Capture the cell that displays the provided text and extract its [X, Y] central coordinate. 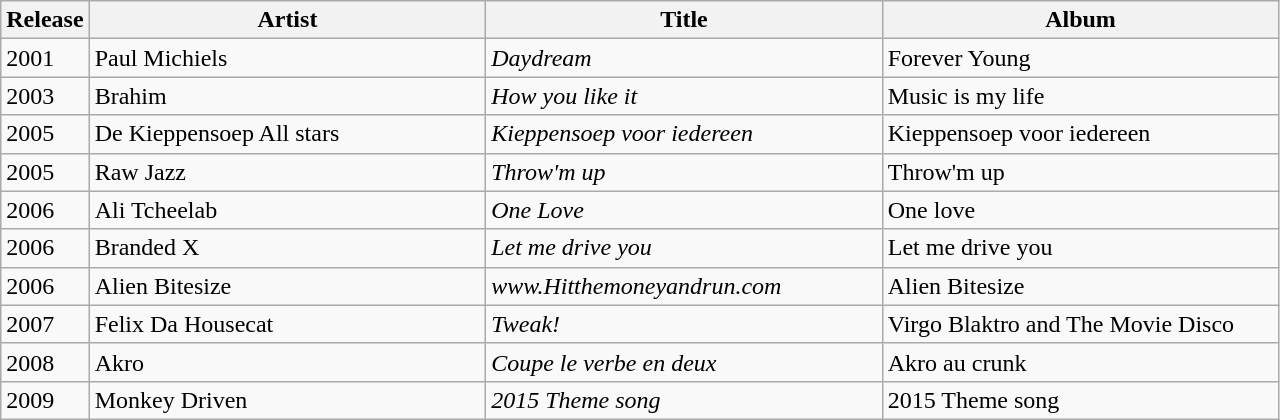
Akro au crunk [1080, 362]
2003 [45, 96]
Music is my life [1080, 96]
Release [45, 20]
One love [1080, 210]
Artist [288, 20]
Forever Young [1080, 58]
2009 [45, 400]
Monkey Driven [288, 400]
2001 [45, 58]
Virgo Blaktro and The Movie Disco [1080, 324]
Coupe le verbe en deux [684, 362]
Ali Tcheelab [288, 210]
2008 [45, 362]
Album [1080, 20]
Tweak! [684, 324]
One Love [684, 210]
How you like it [684, 96]
2007 [45, 324]
Felix Da Housecat [288, 324]
Paul Michiels [288, 58]
Daydream [684, 58]
De Kieppensoep All stars [288, 134]
Title [684, 20]
Akro [288, 362]
Brahim [288, 96]
Raw Jazz [288, 172]
Branded X [288, 248]
www.Hitthemoneyandrun.com [684, 286]
